Output the (X, Y) coordinate of the center of the cell containing the given text.  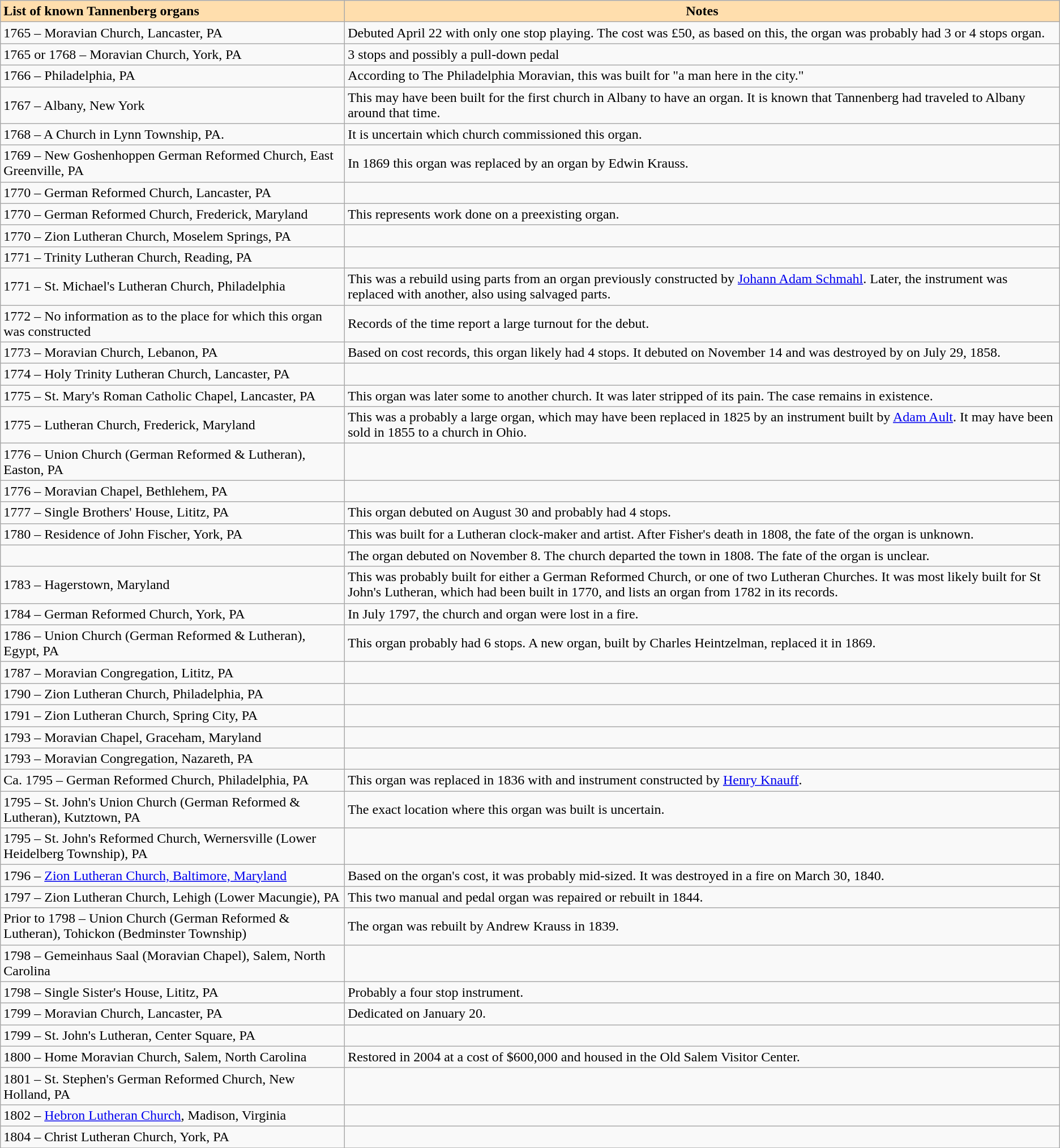
1799 – St. John's Lutheran, Center Square, PA (173, 1035)
1765 or 1768 – Moravian Church, York, PA (173, 54)
Restored in 2004 at a cost of $600,000 and housed in the Old Salem Visitor Center. (702, 1057)
It is uncertain which church commissioned this organ. (702, 134)
According to The Philadelphia Moravian, this was built for "a man here in the city." (702, 76)
1800 – Home Moravian Church, Salem, North Carolina (173, 1057)
1787 – Moravian Congregation, Lititz, PA (173, 672)
1769 – New Goshenhoppen German Reformed Church, East Greenville, PA (173, 163)
This two manual and pedal organ was repaired or rebuilt in 1844. (702, 897)
1784 – German Reformed Church, York, PA (173, 614)
1798 – Gemeinhaus Saal (Moravian Chapel), Salem, North Carolina (173, 963)
1776 – Union Church (German Reformed & Lutheran), Easton, PA (173, 462)
Based on the organ's cost, it was probably mid-sized. It was destroyed in a fire on March 30, 1840. (702, 876)
1795 – St. John's Union Church (German Reformed & Lutheran), Kutztown, PA (173, 810)
In 1869 this organ was replaced by an organ by Edwin Krauss. (702, 163)
This may have been built for the first church in Albany to have an organ. It is known that Tannenberg had traveled to Albany around that time. (702, 105)
Notes (702, 11)
1802 – Hebron Lutheran Church, Madison, Virginia (173, 1115)
This organ debuted on August 30 and probably had 4 stops. (702, 513)
1775 – St. Mary's Roman Catholic Chapel, Lancaster, PA (173, 396)
1771 – Trinity Lutheran Church, Reading, PA (173, 257)
Dedicated on January 20. (702, 1014)
Ca. 1795 – German Reformed Church, Philadelphia, PA (173, 780)
Probably a four stop instrument. (702, 992)
1773 – Moravian Church, Lebanon, PA (173, 353)
1791 – Zion Lutheran Church, Spring City, PA (173, 715)
1799 – Moravian Church, Lancaster, PA (173, 1014)
1798 – Single Sister's House, Lititz, PA (173, 992)
1793 – Moravian Chapel, Graceham, Maryland (173, 737)
1770 – German Reformed Church, Frederick, Maryland (173, 214)
Based on cost records, this organ likely had 4 stops. It debuted on November 14 and was destroyed by on July 29, 1858. (702, 353)
This organ was replaced in 1836 with and instrument constructed by Henry Knauff. (702, 780)
1765 – Moravian Church, Lancaster, PA (173, 33)
Prior to 1798 – Union Church (German Reformed & Lutheran), Tohickon (Bedminster Township) (173, 927)
1793 – Moravian Congregation, Nazareth, PA (173, 759)
This was built for a Lutheran clock-maker and artist. After Fisher's death in 1808, the fate of the organ is unknown. (702, 534)
Records of the time report a large turnout for the debut. (702, 323)
1770 – German Reformed Church, Lancaster, PA (173, 193)
1767 – Albany, New York (173, 105)
List of known Tannenberg organs (173, 11)
1790 – Zion Lutheran Church, Philadelphia, PA (173, 694)
The organ was rebuilt by Andrew Krauss in 1839. (702, 927)
1786 – Union Church (German Reformed & Lutheran), Egypt, PA (173, 643)
1796 – Zion Lutheran Church, Baltimore, Maryland (173, 876)
1766 – Philadelphia, PA (173, 76)
1804 – Christ Lutheran Church, York, PA (173, 1137)
1772 – No information as to the place for which this organ was constructed (173, 323)
1777 – Single Brothers' House, Lititz, PA (173, 513)
This organ probably had 6 stops. A new organ, built by Charles Heintzelman, replaced it in 1869. (702, 643)
1801 – St. Stephen's German Reformed Church, New Holland, PA (173, 1086)
3 stops and possibly a pull-down pedal (702, 54)
1768 – A Church in Lynn Township, PA. (173, 134)
The organ debuted on November 8. The church departed the town in 1808. The fate of the organ is unclear. (702, 556)
1776 – Moravian Chapel, Bethlehem, PA (173, 491)
The exact location where this organ was built is uncertain. (702, 810)
1775 – Lutheran Church, Frederick, Maryland (173, 425)
1770 – Zion Lutheran Church, Moselem Springs, PA (173, 236)
1780 – Residence of John Fischer, York, PA (173, 534)
This represents work done on a preexisting organ. (702, 214)
1795 – St. John's Reformed Church, Wernersville (Lower Heidelberg Township), PA (173, 846)
Debuted April 22 with only one stop playing. The cost was £50, as based on this, the organ was probably had 3 or 4 stops organ. (702, 33)
In July 1797, the church and organ were lost in a fire. (702, 614)
1783 – Hagerstown, Maryland (173, 584)
This organ was later some to another church. It was later stripped of its pain. The case remains in existence. (702, 396)
1774 – Holy Trinity Lutheran Church, Lancaster, PA (173, 374)
1797 – Zion Lutheran Church, Lehigh (Lower Macungie), PA (173, 897)
1771 – St. Michael's Lutheran Church, Philadelphia (173, 287)
